Identify which cell holds the provided text, then report its [x, y] central coordinate. 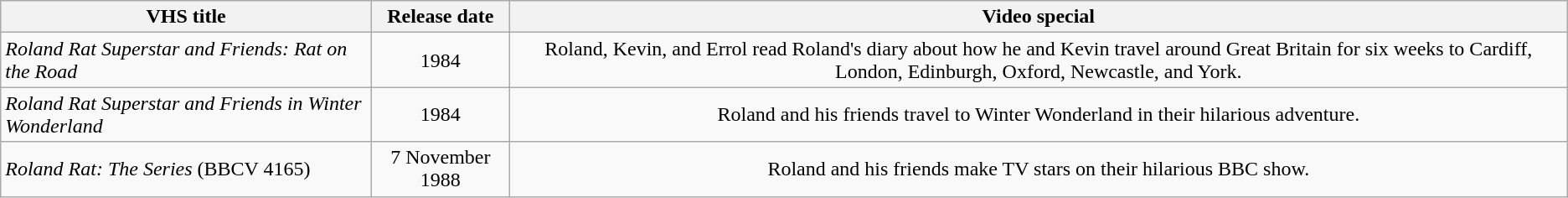
Roland Rat: The Series (BBCV 4165) [186, 169]
Roland Rat Superstar and Friends: Rat on the Road [186, 60]
Video special [1039, 17]
Roland and his friends make TV stars on their hilarious BBC show. [1039, 169]
VHS title [186, 17]
7 November 1988 [441, 169]
Roland Rat Superstar and Friends in Winter Wonderland [186, 114]
Release date [441, 17]
Roland and his friends travel to Winter Wonderland in their hilarious adventure. [1039, 114]
